Return [x, y] of the center of cell containing provided text 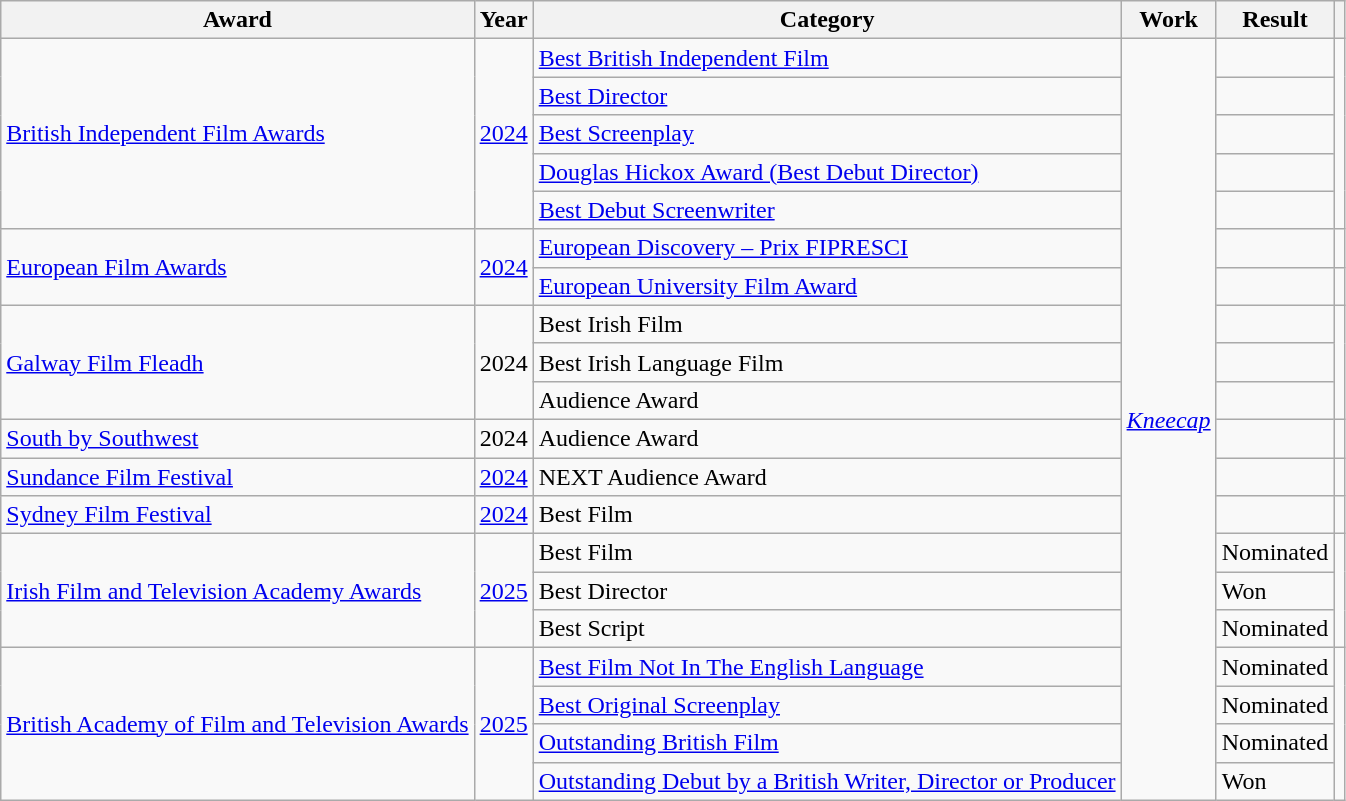
Outstanding British Film [827, 743]
British Independent Film Awards [238, 134]
Best Screenplay [827, 134]
NEXT Audience Award [827, 477]
Best Script [827, 629]
European University Film Award [827, 286]
Outstanding Debut by a British Writer, Director or Producer [827, 781]
Irish Film and Television Academy Awards [238, 591]
Sundance Film Festival [238, 477]
Work [1168, 20]
Best Original Screenplay [827, 705]
Result [1275, 20]
Best Film Not In The English Language [827, 667]
Best Irish Film [827, 324]
Year [504, 20]
Douglas Hickox Award (Best Debut Director) [827, 172]
Best Irish Language Film [827, 362]
European Film Awards [238, 267]
Best British Independent Film [827, 58]
Kneecap [1168, 420]
Best Debut Screenwriter [827, 210]
Category [827, 20]
Sydney Film Festival [238, 515]
South by Southwest [238, 438]
Galway Film Fleadh [238, 362]
European Discovery – Prix FIPRESCI [827, 248]
Award [238, 20]
British Academy of Film and Television Awards [238, 724]
